Find where the given text appears and provide that cell's center as (x, y) coordinate. 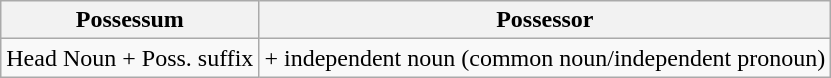
Possessor (545, 20)
+ independent noun (common noun/independent pronoun) (545, 58)
Head Noun + Poss. suffix (130, 58)
Possessum (130, 20)
